Extract the (X, Y) coordinate from the center of the cell holding the provided text.  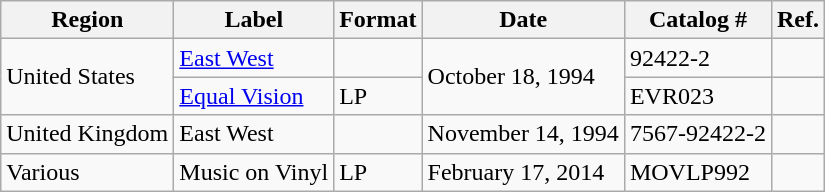
MOVLP992 (698, 172)
EVR023 (698, 96)
Region (88, 20)
United States (88, 77)
October 18, 1994 (523, 77)
Catalog # (698, 20)
92422-2 (698, 58)
Format (378, 20)
Label (254, 20)
Ref. (798, 20)
February 17, 2014 (523, 172)
Equal Vision (254, 96)
7567-92422-2 (698, 134)
United Kingdom (88, 134)
November 14, 1994 (523, 134)
Date (523, 20)
Various (88, 172)
Music on Vinyl (254, 172)
